Identify which cell holds the provided text, then report its [X, Y] central coordinate. 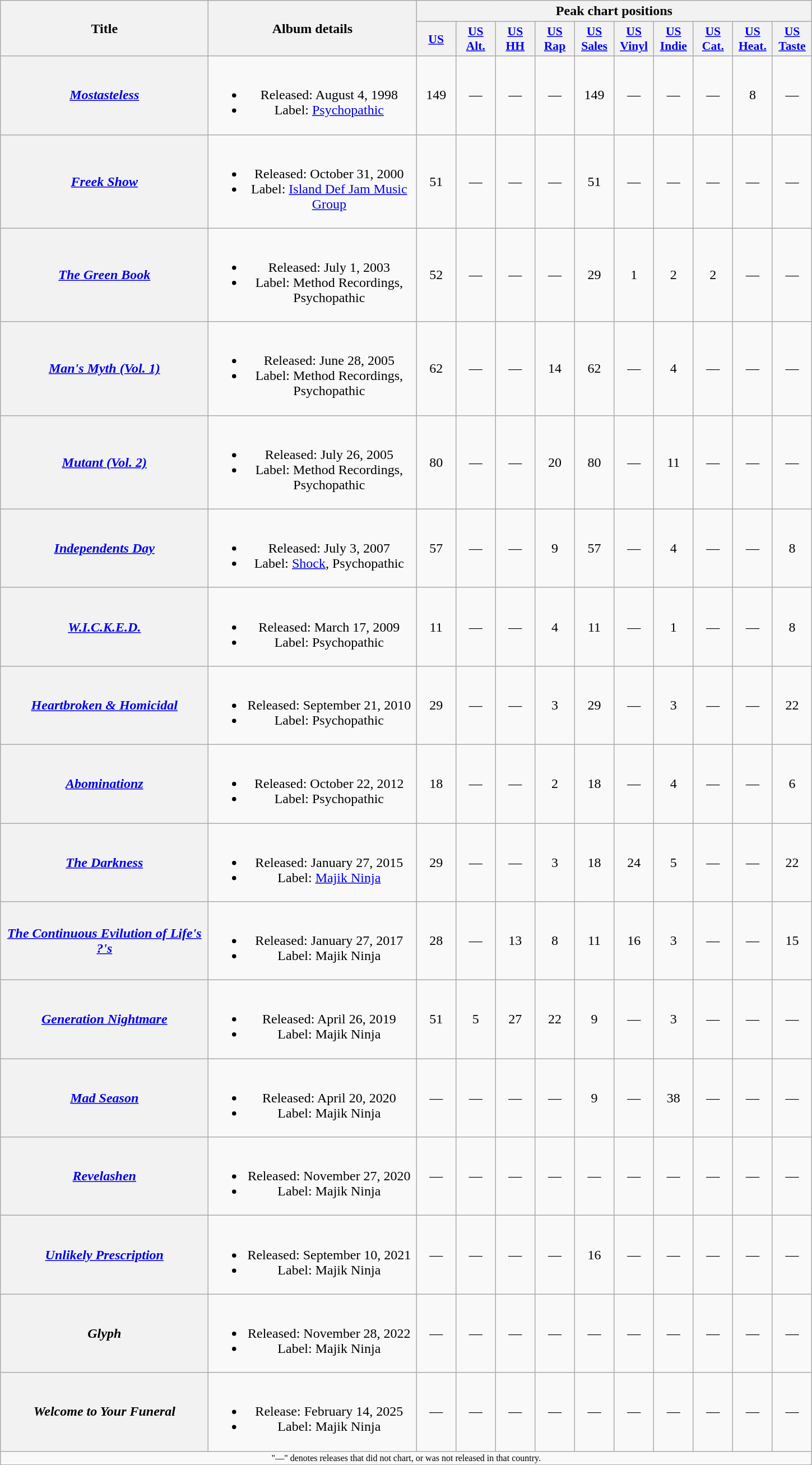
Released: October 22, 2012Label: Psychopathic [313, 784]
The Continuous Evilution of Life's ?'s [104, 941]
Released: November 28, 2022Label: Majik Ninja [313, 1333]
Released: November 27, 2020Label: Majik Ninja [313, 1176]
Title [104, 28]
US Heat. [753, 39]
Welcome to Your Funeral [104, 1412]
US Rap [555, 39]
Abominationz [104, 784]
Independents Day [104, 548]
Released: September 21, 2010Label: Psychopathic [313, 705]
Freek Show [104, 182]
Released: April 20, 2020Label: Majik Ninja [313, 1098]
US Cat. [713, 39]
Heartbroken & Homicidal [104, 705]
28 [436, 941]
13 [516, 941]
Released: August 4, 1998Label: Psychopathic [313, 95]
US [436, 39]
27 [516, 1019]
14 [555, 369]
6 [792, 784]
Released: July 1, 2003Label: Method Recordings, Psychopathic [313, 275]
Released: January 27, 2017Label: Majik Ninja [313, 941]
Glyph [104, 1333]
Unlikely Prescription [104, 1255]
Man's Myth (Vol. 1) [104, 369]
"—" denotes releases that did not chart, or was not released in that country. [406, 1458]
24 [634, 862]
The Green Book [104, 275]
20 [555, 462]
Released: January 27, 2015Label: Majik Ninja [313, 862]
15 [792, 941]
Released: July 26, 2005Label: Method Recordings, Psychopathic [313, 462]
Mad Season [104, 1098]
Generation Nightmare [104, 1019]
Release: February 14, 2025Label: Majik Ninja [313, 1412]
52 [436, 275]
US Vinyl [634, 39]
Released: September 10, 2021Label: Majik Ninja [313, 1255]
38 [674, 1098]
W.I.C.K.E.D. [104, 627]
Released: April 26, 2019Label: Majik Ninja [313, 1019]
Mostasteless [104, 95]
US HH [516, 39]
Peak chart positions [614, 11]
Released: July 3, 2007Label: Shock, Psychopathic [313, 548]
Released: March 17, 2009Label: Psychopathic [313, 627]
US Alt. [475, 39]
Mutant (Vol. 2) [104, 462]
US Taste [792, 39]
Album details [313, 28]
US Indie [674, 39]
The Darkness [104, 862]
US Sales [594, 39]
Revelashen [104, 1176]
Released: October 31, 2000Label: Island Def Jam Music Group [313, 182]
Released: June 28, 2005Label: Method Recordings, Psychopathic [313, 369]
